Detect which cell encompasses the target text, then output its [X, Y] center coordinate. 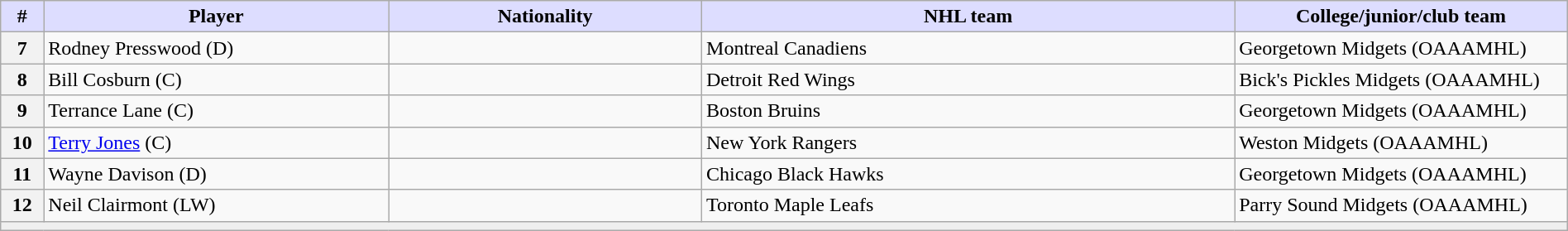
Toronto Maple Leafs [968, 205]
Boston Bruins [968, 111]
Neil Clairmont (LW) [217, 205]
New York Rangers [968, 142]
Weston Midgets (OAAAMHL) [1401, 142]
Montreal Canadiens [968, 48]
Rodney Presswood (D) [217, 48]
Bill Cosburn (C) [217, 79]
Detroit Red Wings [968, 79]
8 [22, 79]
11 [22, 174]
# [22, 17]
Bick's Pickles Midgets (OAAAMHL) [1401, 79]
NHL team [968, 17]
Terry Jones (C) [217, 142]
Chicago Black Hawks [968, 174]
Player [217, 17]
9 [22, 111]
Wayne Davison (D) [217, 174]
Nationality [546, 17]
10 [22, 142]
7 [22, 48]
12 [22, 205]
Parry Sound Midgets (OAAAMHL) [1401, 205]
College/junior/club team [1401, 17]
Terrance Lane (C) [217, 111]
